Find where the given text appears and provide that cell's center as [X, Y] coordinate. 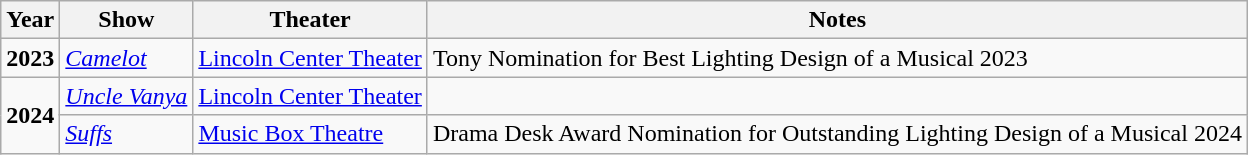
2023 [30, 58]
Music Box Theatre [310, 134]
Drama Desk Award Nomination for Outstanding Lighting Design of a Musical 2024 [837, 134]
Suffs [126, 134]
Uncle Vanya [126, 96]
Notes [837, 20]
Theater [310, 20]
2024 [30, 115]
Show [126, 20]
Camelot [126, 58]
Tony Nomination for Best Lighting Design of a Musical 2023 [837, 58]
Year [30, 20]
